Determine the (X, Y) coordinate at the center of the cell enclosing the given text.  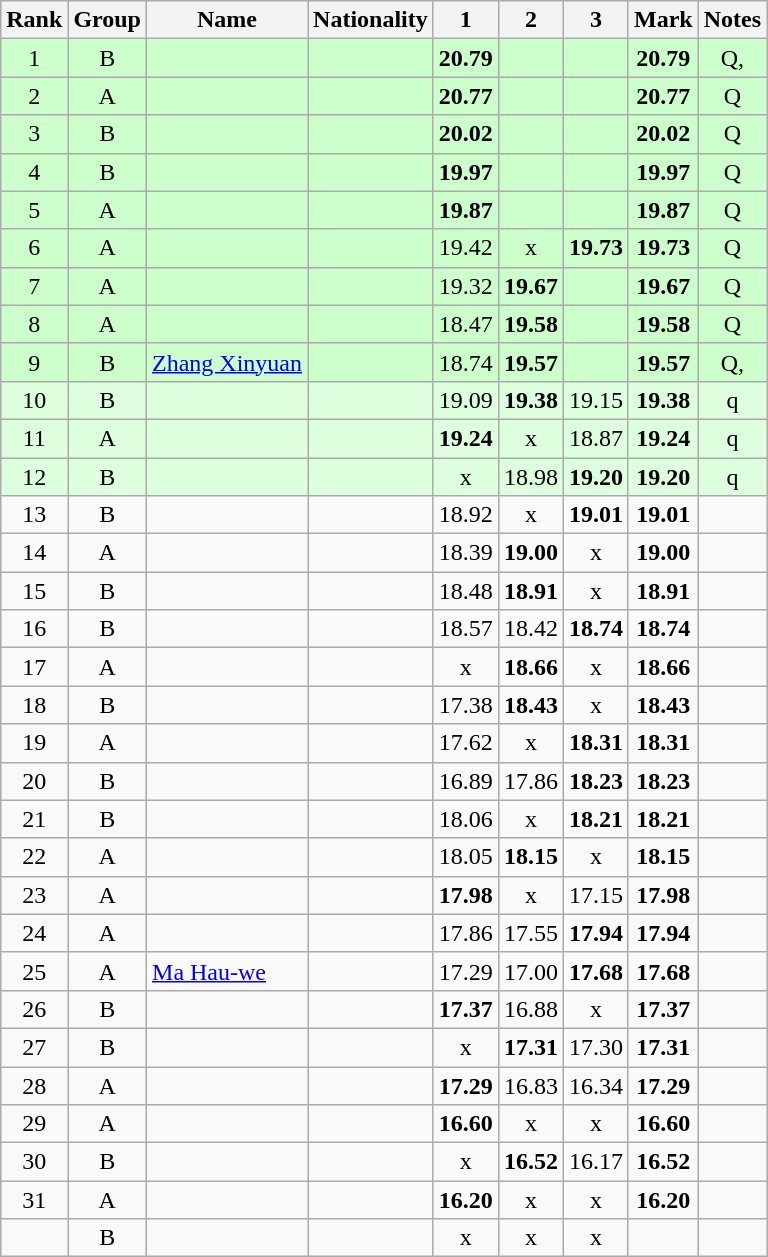
18.06 (466, 819)
25 (34, 971)
19.15 (596, 400)
16.17 (596, 1162)
30 (34, 1162)
8 (34, 324)
12 (34, 477)
18.48 (466, 591)
29 (34, 1124)
13 (34, 515)
7 (34, 286)
10 (34, 400)
19 (34, 743)
18.57 (466, 629)
5 (34, 210)
17.55 (530, 933)
16.83 (530, 1085)
17.00 (530, 971)
16.88 (530, 1009)
14 (34, 553)
17.38 (466, 705)
31 (34, 1200)
Group (108, 20)
Notes (732, 20)
27 (34, 1047)
Name (228, 20)
16 (34, 629)
21 (34, 819)
9 (34, 362)
22 (34, 857)
18.42 (530, 629)
17.15 (596, 895)
Rank (34, 20)
17 (34, 667)
19.42 (466, 248)
18.05 (466, 857)
15 (34, 591)
28 (34, 1085)
Mark (663, 20)
18.98 (530, 477)
16.89 (466, 781)
18.87 (596, 438)
18.39 (466, 553)
16.34 (596, 1085)
Zhang Xinyuan (228, 362)
18.92 (466, 515)
Ma Hau-we (228, 971)
18.47 (466, 324)
4 (34, 172)
19.09 (466, 400)
11 (34, 438)
23 (34, 895)
19.32 (466, 286)
17.62 (466, 743)
20 (34, 781)
6 (34, 248)
17.30 (596, 1047)
Nationality (371, 20)
26 (34, 1009)
18 (34, 705)
24 (34, 933)
